Locate the cell with the specified text and output its [X, Y] center coordinate. 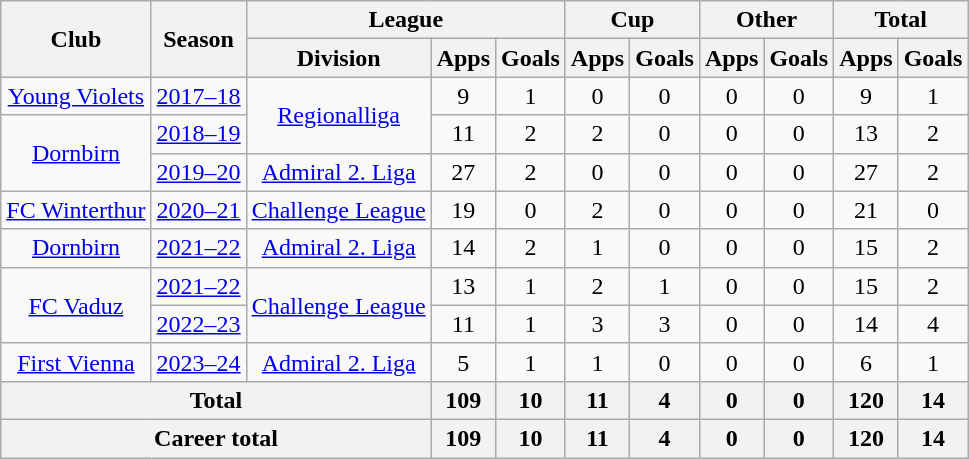
2022–23 [198, 324]
19 [463, 210]
Career total [216, 438]
Club [76, 39]
FC Winterthur [76, 210]
Other [766, 20]
First Vienna [76, 362]
2019–20 [198, 172]
5 [463, 362]
6 [866, 362]
21 [866, 210]
Cup [632, 20]
2018–19 [198, 134]
Season [198, 39]
Regionalliga [338, 115]
2020–21 [198, 210]
2017–18 [198, 96]
League [406, 20]
FC Vaduz [76, 305]
Young Violets [76, 96]
Division [338, 58]
2023–24 [198, 362]
